Capture the cell that displays the provided text and extract its (x, y) central coordinate. 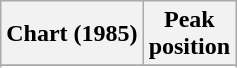
Peakposition (189, 34)
Chart (1985) (72, 34)
